For the text-containing cell, return its midpoint in [X, Y] coordinate format. 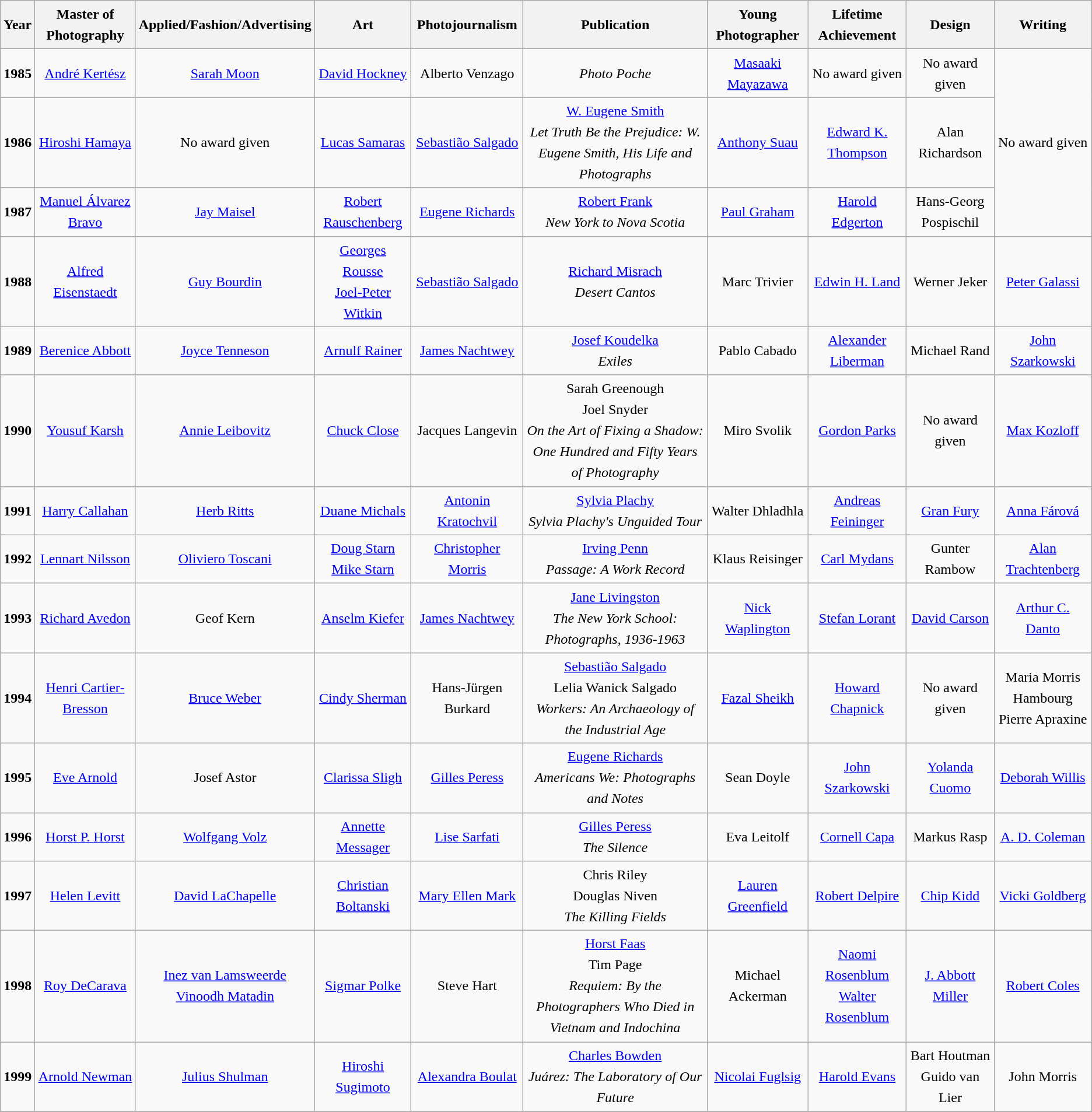
Sarah GreenoughJoel SnyderOn the Art of Fixing a Shadow: One Hundred and Fifty Years of Photography [615, 430]
Michael Ackerman [757, 987]
Young Photographer [757, 24]
Annette Messager [363, 837]
Alan Richardson [950, 142]
Chip Kidd [950, 896]
Horst P. Horst [85, 837]
Jay Maisel [225, 212]
Lucas Samaras [363, 142]
Writing [1043, 24]
1998 [17, 987]
Lennart Nilsson [85, 559]
Herb Ritts [225, 511]
Steve Hart [467, 987]
Hiroshi Sugimoto [363, 1076]
Arthur C. Danto [1043, 618]
1999 [17, 1076]
Gunter Rambow [950, 559]
Christian Boltanski [363, 896]
Charles BowdenJuárez: The Laboratory of Our Future [615, 1076]
Harry Callahan [85, 511]
1990 [17, 430]
Pablo Cabado [757, 351]
David Hockney [363, 73]
David LaChapelle [225, 896]
John Morris [1043, 1076]
Roy DeCarava [85, 987]
Georges RousseJoel-Peter Witkin [363, 281]
Alberto Venzago [467, 73]
Stefan Lorant [857, 618]
Hans-Georg Pospischil [950, 212]
Alexandra Boulat [467, 1076]
Geof Kern [225, 618]
Sarah Moon [225, 73]
Richard Avedon [85, 618]
Sigmar Polke [363, 987]
Christopher Morris [467, 559]
Max Kozloff [1043, 430]
David Carson [950, 618]
Doug StarnMike Starn [363, 559]
Master of Photography [85, 24]
Paul Graham [757, 212]
1988 [17, 281]
Markus Rasp [950, 837]
Duane Michals [363, 511]
Robert FrankNew York to Nova Scotia [615, 212]
Peter Galassi [1043, 281]
1986 [17, 142]
Jane LivingstonThe New York School: Photographs, 1936-1963 [615, 618]
Publication [615, 24]
Hans-Jürgen Burkard [467, 697]
Oliviero Toscani [225, 559]
Antonin Kratochvil [467, 511]
Marc Trivier [757, 281]
Joyce Tenneson [225, 351]
Yolanda Cuomo [950, 778]
Edwin H. Land [857, 281]
1993 [17, 618]
Henri Cartier-Bresson [85, 697]
Art [363, 24]
Eugene Richards [467, 212]
Josef KoudelkaExiles [615, 351]
Bart HoutmanGuido van Lier [950, 1076]
Design [950, 24]
Alexander Liberman [857, 351]
Mary Ellen Mark [467, 896]
Eva Leitolf [757, 837]
Anselm Kiefer [363, 618]
Andreas Feininger [857, 511]
Deborah Willis [1043, 778]
1985 [17, 73]
1989 [17, 351]
Gilles PeressThe Silence [615, 837]
Maria Morris HambourgPierre Apraxine [1043, 697]
Sebastião SalgadoLelia Wanick SalgadoWorkers: An Archaeology of the Industrial Age [615, 697]
Vicki Goldberg [1043, 896]
Eve Arnold [85, 778]
Nick Waplington [757, 618]
Lise Sarfati [467, 837]
Alan Trachtenberg [1043, 559]
Arnulf Rainer [363, 351]
Alfred Eisenstaedt [85, 281]
Guy Bourdin [225, 281]
Chuck Close [363, 430]
Berenice Abbott [85, 351]
Naomi RosenblumWalter Rosenblum [857, 987]
Anthony Suau [757, 142]
Year [17, 24]
Robert Coles [1043, 987]
Manuel Álvarez Bravo [85, 212]
Annie Leibovitz [225, 430]
Sean Doyle [757, 778]
Gordon Parks [857, 430]
Hiroshi Hamaya [85, 142]
Cindy Sherman [363, 697]
Howard Chapnick [857, 697]
Eugene RichardsAmericans We: Photographs and Notes [615, 778]
Gran Fury [950, 511]
Harold Evans [857, 1076]
Bruce Weber [225, 697]
Sylvia PlachySylvia Plachy's Unguided Tour [615, 511]
1997 [17, 896]
Fazal Sheikh [757, 697]
Lauren Greenfield [757, 896]
Robert Delpire [857, 896]
Inez van LamsweerdeVinoodh Matadin [225, 987]
Photo Poche [615, 73]
Helen Levitt [85, 896]
Jacques Langevin [467, 430]
J. Abbott Miller [950, 987]
Klaus Reisinger [757, 559]
André Kertész [85, 73]
Wolfgang Volz [225, 837]
Irving PennPassage: A Work Record [615, 559]
1994 [17, 697]
Chris RileyDouglas NivenThe Killing Fields [615, 896]
Gilles Peress [467, 778]
Robert Rauschenberg [363, 212]
Miro Svolik [757, 430]
Carl Mydans [857, 559]
Harold Edgerton [857, 212]
Clarissa Sligh [363, 778]
Photojournalism [467, 24]
Josef Astor [225, 778]
Anna Fárová [1043, 511]
1995 [17, 778]
Cornell Capa [857, 837]
1991 [17, 511]
Werner Jeker [950, 281]
Arnold Newman [85, 1076]
Michael Rand [950, 351]
Lifetime Achievement [857, 24]
Applied/Fashion/Advertising [225, 24]
Edward K. Thompson [857, 142]
1996 [17, 837]
Masaaki Mayazawa [757, 73]
Julius Shulman [225, 1076]
1992 [17, 559]
Richard MisrachDesert Cantos [615, 281]
Nicolai Fuglsig [757, 1076]
A. D. Coleman [1043, 837]
1987 [17, 212]
Horst FaasTim PageRequiem: By the Photographers Who Died in Vietnam and Indochina [615, 987]
Yousuf Karsh [85, 430]
W. Eugene SmithLet Truth Be the Prejudice: W. Eugene Smith, His Life and Photographs [615, 142]
Walter Dhladhla [757, 511]
